Pinpoint the cell where the given text exists, returning its (X, Y) midpoint coordinate. 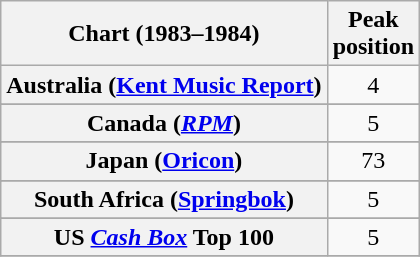
Australia (Kent Music Report) (164, 85)
Canada (RPM) (164, 123)
US Cash Box Top 100 (164, 237)
Japan (Oricon) (164, 161)
South Africa (Springbok) (164, 199)
4 (373, 85)
73 (373, 161)
Peakposition (373, 34)
Chart (1983–1984) (164, 34)
